Scan for the cell matching the given text and deliver its (x, y) coordinate at center. 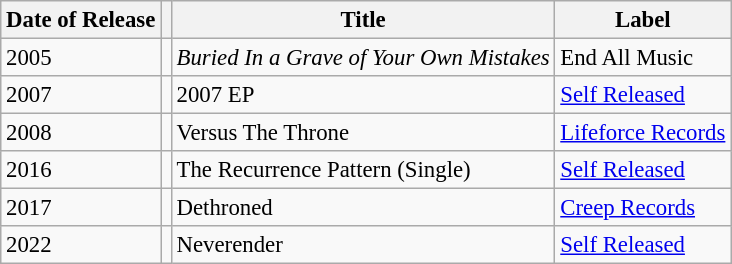
2007 EP (363, 95)
Neverender (363, 245)
Label (643, 20)
Dethroned (363, 208)
Title (363, 20)
2008 (81, 133)
Lifeforce Records (643, 133)
Versus The Throne (363, 133)
2016 (81, 170)
2005 (81, 58)
The Recurrence Pattern (Single) (363, 170)
Date of Release (81, 20)
2007 (81, 95)
2022 (81, 245)
Creep Records (643, 208)
End All Music (643, 58)
2017 (81, 208)
Buried In a Grave of Your Own Mistakes (363, 58)
